For the text-containing cell, return its midpoint in (x, y) coordinate format. 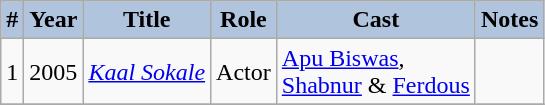
Title (147, 20)
Apu Biswas,Shabnur & Ferdous (376, 72)
Actor (244, 72)
# (12, 20)
Kaal Sokale (147, 72)
1 (12, 72)
Cast (376, 20)
Notes (509, 20)
Year (54, 20)
Role (244, 20)
2005 (54, 72)
